Search for the cell housing the specified text and yield its (X, Y) center coordinate. 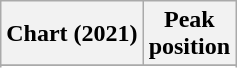
Peakposition (189, 34)
Chart (2021) (72, 34)
